Output the [X, Y] coordinate of the center of the cell containing the given text.  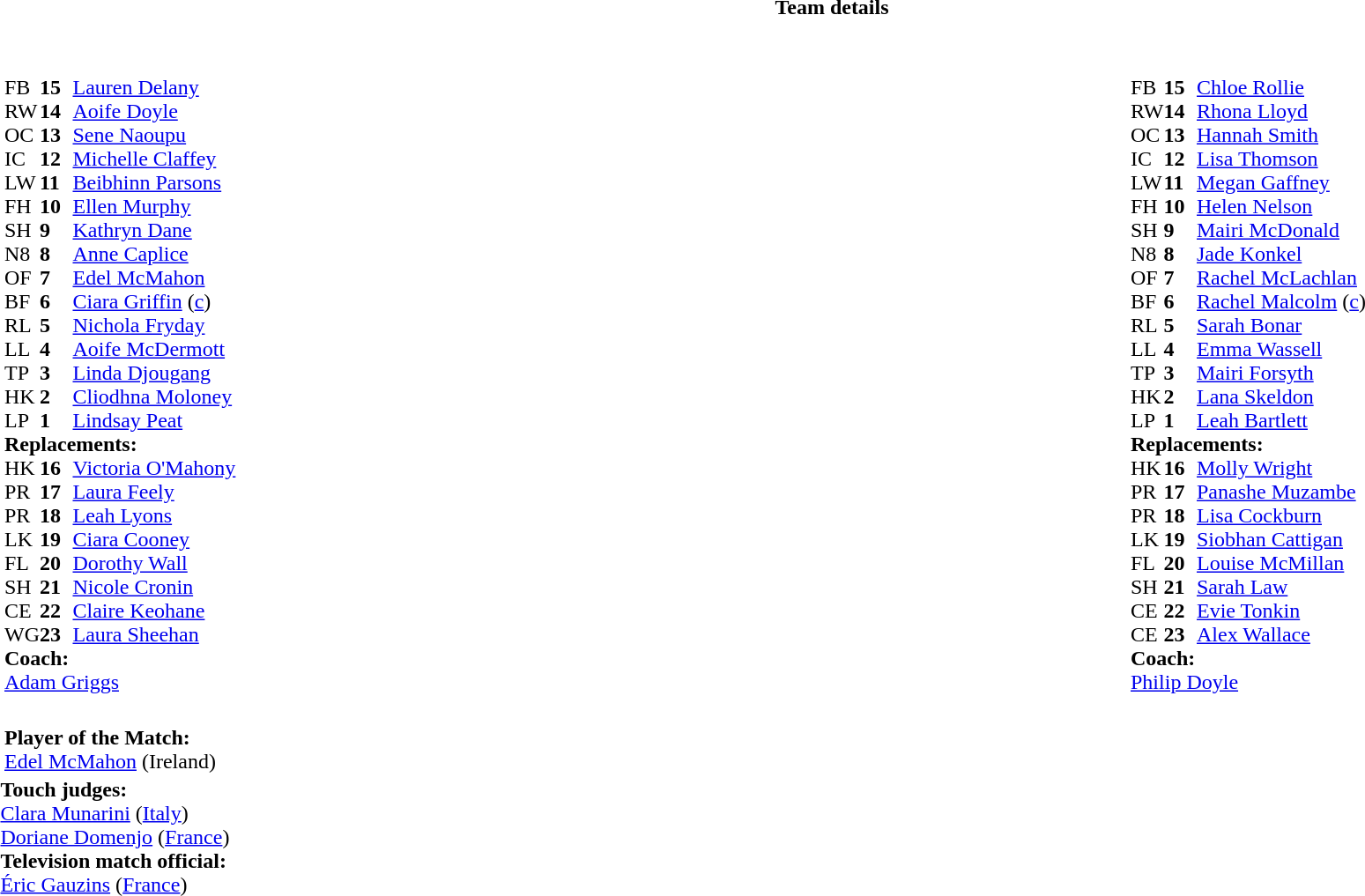
Adam Griggs [120, 682]
Ciara Cooney [153, 539]
Laura Sheehan [153, 634]
Michelle Claffey [153, 159]
Nichola Fryday [153, 326]
Aoife Doyle [153, 111]
Coach: [120, 659]
Cliodhna Moloney [153, 396]
Dorothy Wall [153, 564]
Linda Djougang [153, 374]
Replacements: [120, 444]
WG [22, 634]
Ciara Griffin (c) [153, 301]
Laura Feely [153, 492]
Sene Naoupu [153, 136]
Aoife McDermott [153, 349]
Ellen Murphy [153, 206]
Edel McMahon [153, 278]
Claire Keohane [153, 611]
Beibhinn Parsons [153, 183]
Lindsay Peat [153, 421]
Kathryn Dane [153, 231]
Victoria O'Mahony [153, 469]
Lauren Delany [153, 88]
Leah Lyons [153, 516]
Anne Caplice [153, 254]
Nicole Cronin [153, 587]
